Output the (X, Y) coordinate of the center of the cell containing the given text.  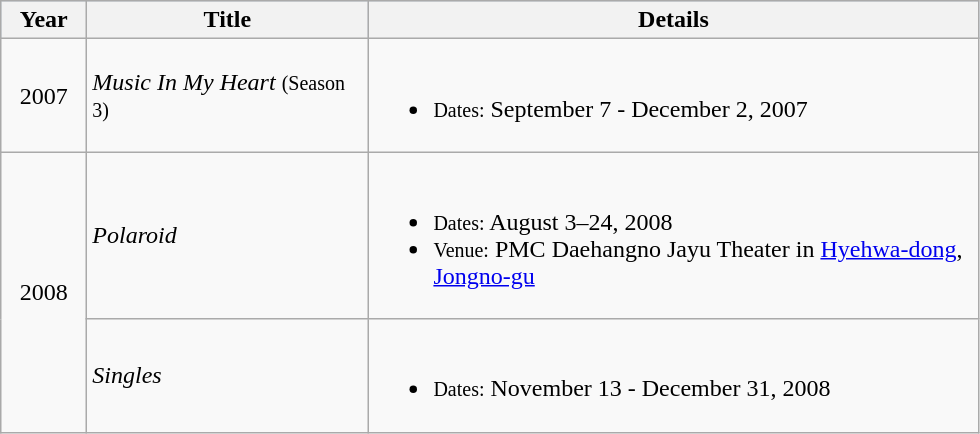
Music In My Heart (Season 3) (228, 96)
Dates: November 13 - December 31, 2008 (674, 376)
Year (44, 20)
Title (228, 20)
Dates: August 3–24, 2008Venue: PMC Daehangno Jayu Theater in Hyehwa-dong, Jongno-gu (674, 236)
2007 (44, 96)
Dates: September 7 - December 2, 2007 (674, 96)
2008 (44, 292)
Singles (228, 376)
Polaroid (228, 236)
Details (674, 20)
